Capture the cell that displays the provided text and extract its (x, y) central coordinate. 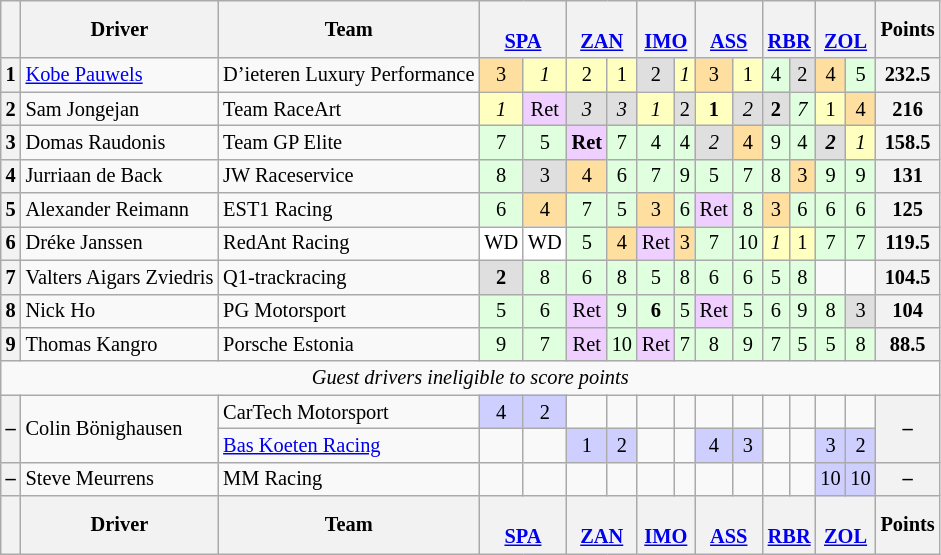
Bas Koeten Racing (348, 445)
158.5 (908, 142)
Sam Jongejan (120, 109)
88.5 (908, 344)
Alexander Reimann (120, 210)
MM Racing (348, 479)
JW Raceservice (348, 176)
CarTech Motorsport (348, 412)
Dréke Janssen (120, 243)
216 (908, 109)
PG Motorsport (348, 311)
Q1-trackracing (348, 277)
232.5 (908, 75)
104.5 (908, 277)
Domas Raudonis (120, 142)
Team GP Elite (348, 142)
Nick Ho (120, 311)
EST1 Racing (348, 210)
Colin Bönighausen (120, 428)
Valters Aigars Zviedris (120, 277)
Steve Meurrens (120, 479)
Thomas Kangro (120, 344)
RedAnt Racing (348, 243)
Team RaceArt (348, 109)
Jurriaan de Back (120, 176)
131 (908, 176)
119.5 (908, 243)
Kobe Pauwels (120, 75)
104 (908, 311)
125 (908, 210)
D’ieteren Luxury Performance (348, 75)
Porsche Estonia (348, 344)
Guest drivers ineligible to score points (470, 378)
